Find where the given text appears and provide that cell's center as [X, Y] coordinate. 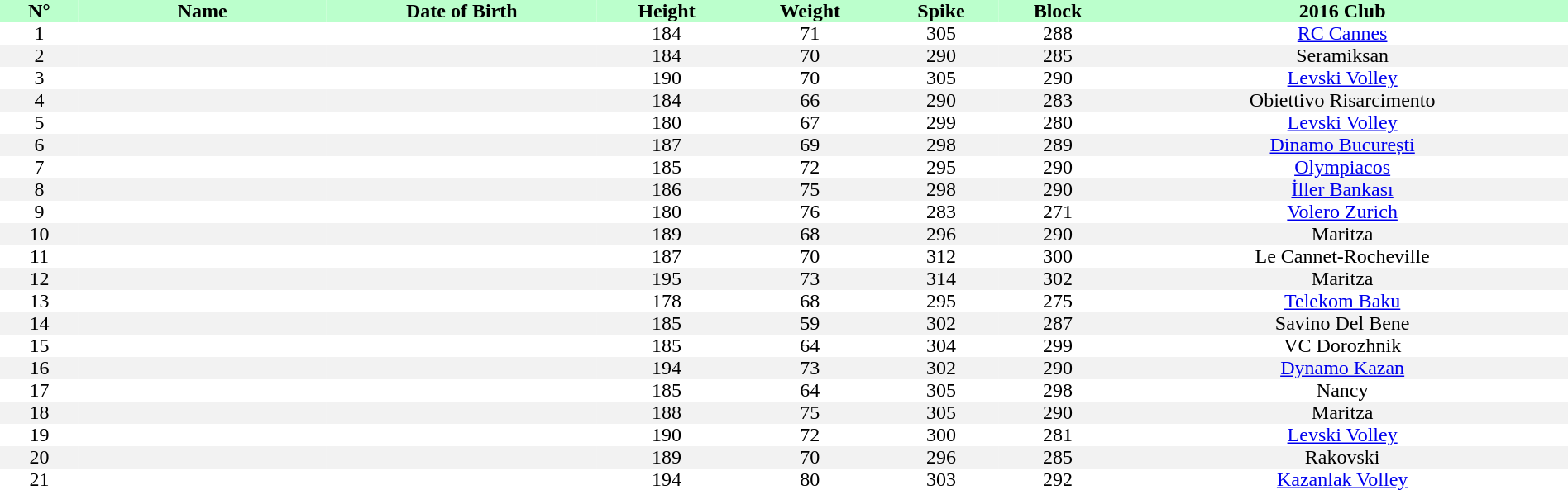
12 [40, 279]
N° [40, 12]
4 [40, 101]
17 [40, 390]
Seramiksan [1342, 56]
VC Dorozhnik [1342, 345]
76 [810, 212]
Dinamo București [1342, 145]
66 [810, 101]
İller Bankası [1342, 190]
Rakovski [1342, 458]
71 [810, 33]
20 [40, 458]
288 [1059, 33]
RC Cannes [1342, 33]
8 [40, 190]
Nancy [1342, 390]
186 [667, 190]
16 [40, 369]
Name [203, 12]
Telekom Baku [1342, 301]
18 [40, 413]
178 [667, 301]
6 [40, 145]
7 [40, 167]
280 [1059, 122]
3 [40, 78]
314 [941, 279]
19 [40, 435]
2 [40, 56]
281 [1059, 435]
271 [1059, 212]
13 [40, 301]
289 [1059, 145]
59 [810, 324]
9 [40, 212]
Obiettivo Risarcimento [1342, 101]
Spike [941, 12]
194 [667, 369]
Weight [810, 12]
Date of Birth [461, 12]
Savino Del Bene [1342, 324]
67 [810, 122]
69 [810, 145]
Dynamo Kazan [1342, 369]
287 [1059, 324]
2016 Club [1342, 12]
Olympiacos [1342, 167]
188 [667, 413]
275 [1059, 301]
11 [40, 256]
Le Cannet-Rocheville [1342, 256]
10 [40, 235]
Height [667, 12]
Volero Zurich [1342, 212]
195 [667, 279]
1 [40, 33]
312 [941, 256]
Block [1059, 12]
15 [40, 345]
14 [40, 324]
304 [941, 345]
5 [40, 122]
